Return [x, y] of the center of cell containing provided text 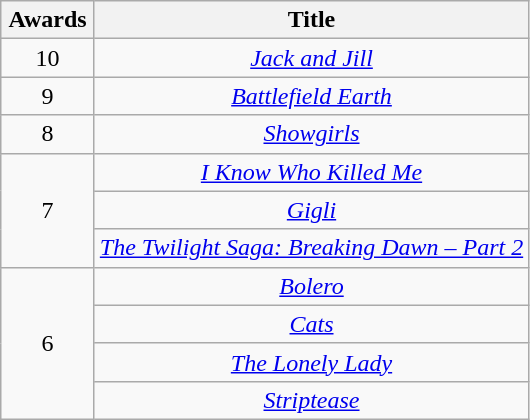
The Twilight Saga: Breaking Dawn – Part 2 [311, 248]
9 [48, 96]
Striptease [311, 400]
Title [311, 20]
Jack and Jill [311, 58]
Showgirls [311, 134]
Gigli [311, 210]
10 [48, 58]
Bolero [311, 286]
Awards [48, 20]
The Lonely Lady [311, 362]
7 [48, 210]
8 [48, 134]
Battlefield Earth [311, 96]
6 [48, 343]
Cats [311, 324]
I Know Who Killed Me [311, 172]
